From the cell containing the given text, extract its center point as [x, y] coordinate. 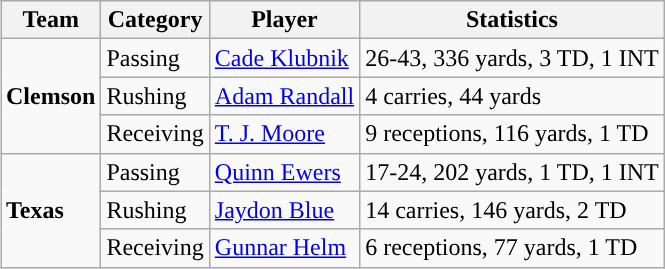
Team [50, 20]
6 receptions, 77 yards, 1 TD [512, 248]
Statistics [512, 20]
4 carries, 44 yards [512, 96]
Clemson [50, 96]
Player [284, 20]
Gunnar Helm [284, 248]
17-24, 202 yards, 1 TD, 1 INT [512, 172]
Texas [50, 210]
9 receptions, 116 yards, 1 TD [512, 134]
14 carries, 146 yards, 2 TD [512, 210]
Jaydon Blue [284, 210]
Category [155, 20]
26-43, 336 yards, 3 TD, 1 INT [512, 58]
T. J. Moore [284, 134]
Quinn Ewers [284, 172]
Adam Randall [284, 96]
Cade Klubnik [284, 58]
